From the cell containing the given text, extract its center point as (x, y) coordinate. 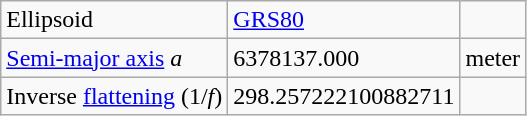
Ellipsoid (114, 20)
6378137.000 (344, 58)
298.257222100882711 (344, 96)
Semi-major axis a (114, 58)
GRS80 (344, 20)
meter (493, 58)
Inverse flattening (1/f) (114, 96)
